Provide the (X, Y) coordinate of the cell's center where the given text is located.  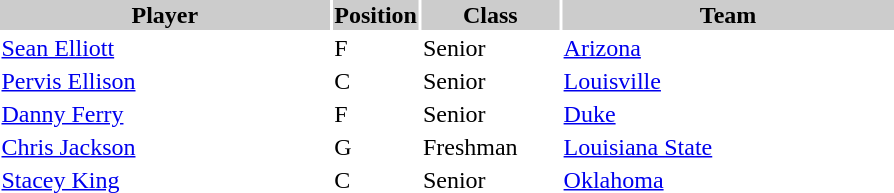
Sean Elliott (165, 48)
Louisville (728, 81)
Arizona (728, 48)
Pervis Ellison (165, 81)
C (376, 81)
Team (728, 15)
G (376, 147)
Player (165, 15)
Freshman (490, 147)
Louisiana State (728, 147)
Chris Jackson (165, 147)
Class (490, 15)
Danny Ferry (165, 114)
Position (376, 15)
Duke (728, 114)
